Return the [x, y] coordinate for the center point of the cell that contains the specified text.  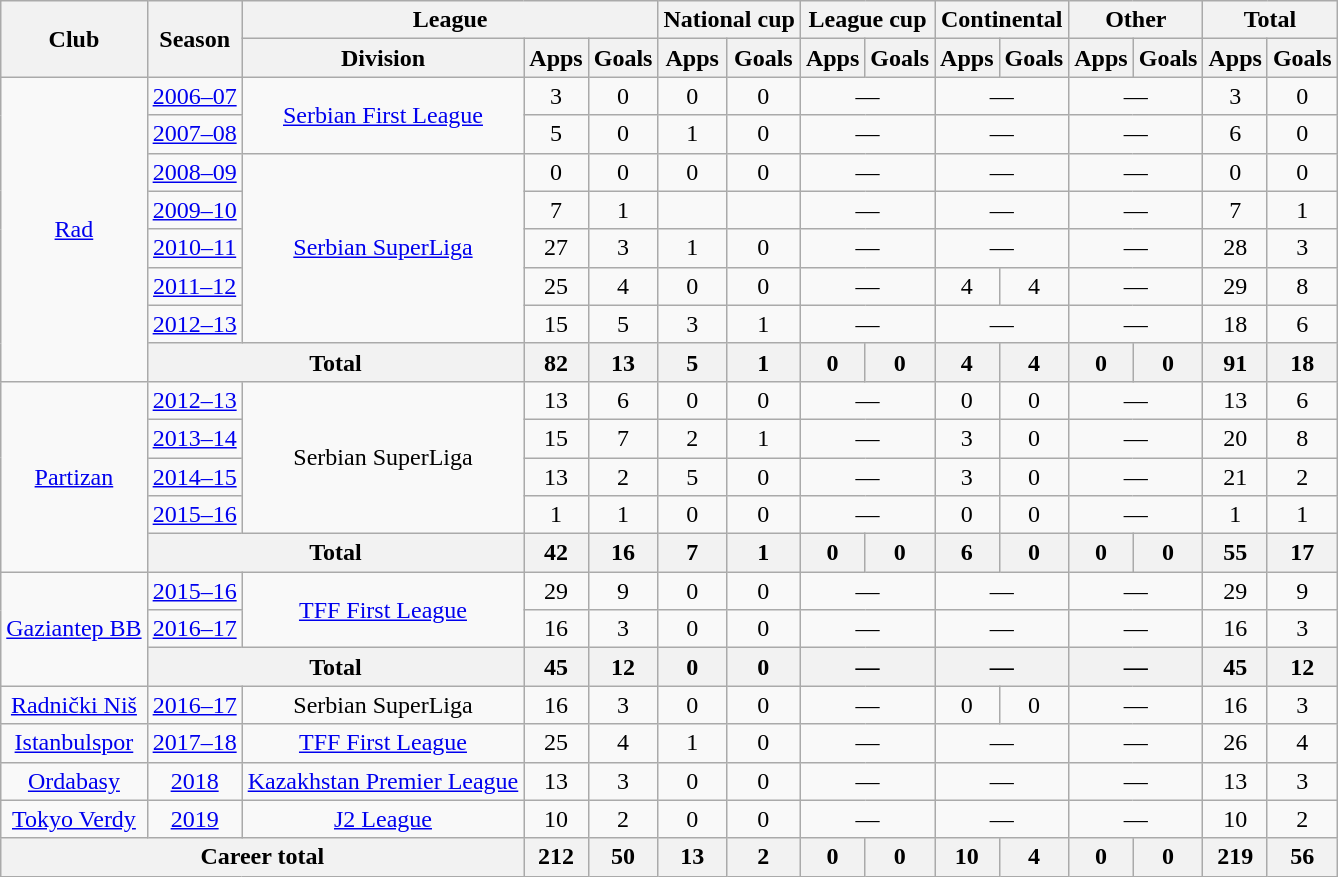
Ordabasy [74, 781]
Istanbulspor [74, 743]
2014–15 [194, 477]
Continental [1002, 20]
2019 [194, 819]
Kazakhstan Premier League [383, 781]
2010–11 [194, 248]
League [450, 20]
91 [1235, 362]
55 [1235, 553]
Club [74, 39]
2017–18 [194, 743]
National cup [729, 20]
League cup [867, 20]
56 [1302, 857]
Division [383, 58]
Radnički Niš [74, 705]
2007–08 [194, 134]
2009–10 [194, 210]
50 [623, 857]
Gaziantep BB [74, 629]
2008–09 [194, 172]
Serbian First League [383, 115]
42 [556, 553]
2006–07 [194, 96]
Partizan [74, 476]
Career total [262, 857]
2011–12 [194, 286]
21 [1235, 477]
212 [556, 857]
17 [1302, 553]
28 [1235, 248]
Other [1136, 20]
82 [556, 362]
219 [1235, 857]
J2 League [383, 819]
20 [1235, 438]
2013–14 [194, 438]
26 [1235, 743]
Rad [74, 229]
Tokyo Verdy [74, 819]
2018 [194, 781]
Season [194, 39]
27 [556, 248]
